Output the [x, y] coordinate of the center of the cell containing the given text.  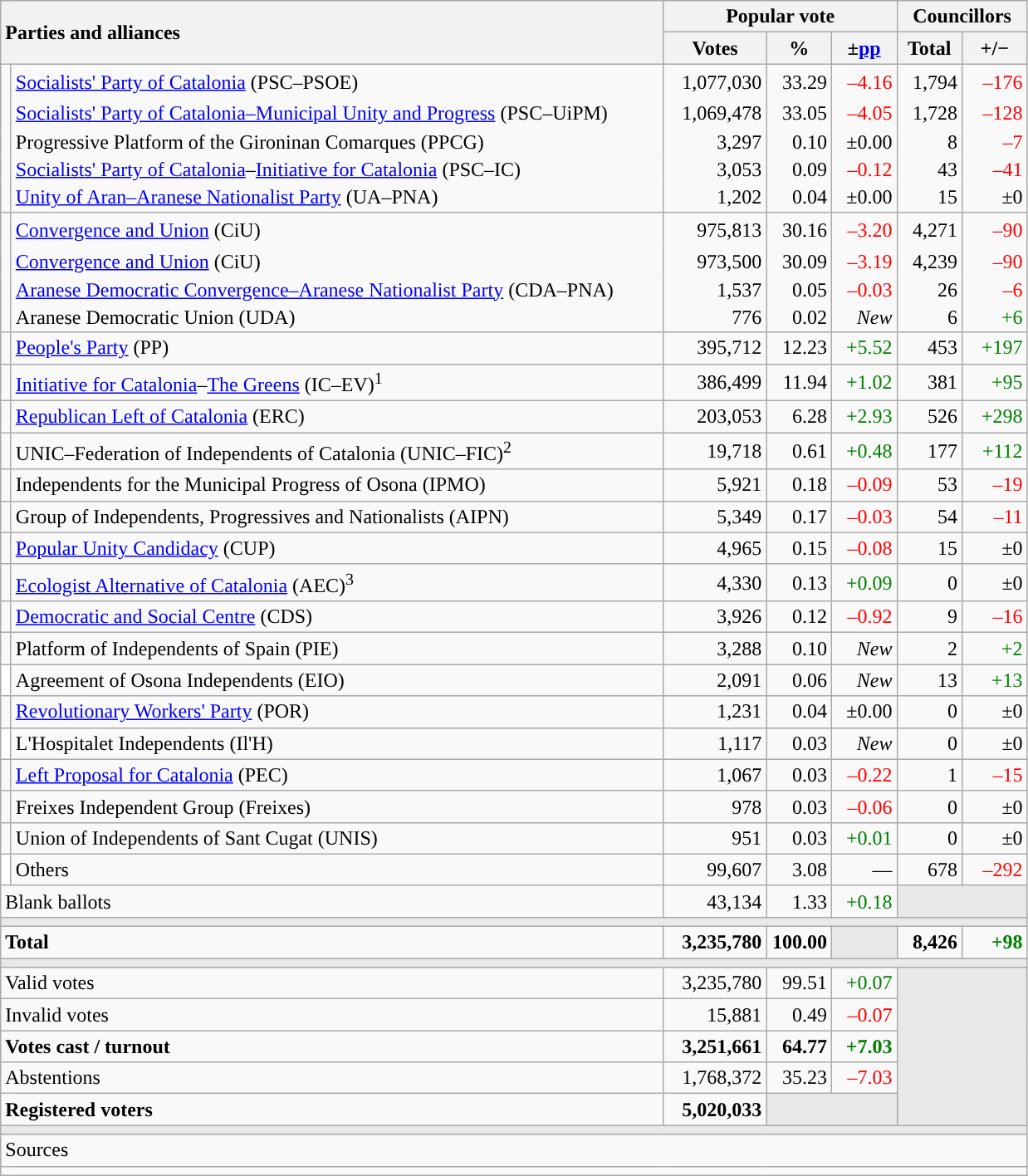
+/− [995, 48]
Valid votes [332, 983]
+0.48 [864, 452]
54 [930, 517]
5,020,033 [715, 1110]
+0.01 [864, 838]
26 [930, 290]
Popular vote [781, 17]
30.09 [799, 262]
Councillors [962, 17]
978 [715, 806]
3.08 [799, 870]
43 [930, 169]
–4.16 [864, 81]
L'Hospitalet Independents (Il'H) [337, 743]
+1.02 [864, 382]
203,053 [715, 417]
1,231 [715, 712]
Sources [514, 1150]
177 [930, 452]
4,239 [930, 262]
–11 [995, 517]
Platform of Independents of Spain (PIE) [337, 649]
–41 [995, 169]
5,349 [715, 517]
0.18 [799, 485]
Agreement of Osona Independents (EIO) [337, 680]
4,965 [715, 548]
–7.03 [864, 1078]
12.23 [799, 348]
Blank ballots [332, 901]
64.77 [799, 1046]
0.49 [799, 1015]
–0.06 [864, 806]
+2.93 [864, 417]
–0.08 [864, 548]
13 [930, 680]
0.02 [799, 318]
Ecologist Alternative of Catalonia (AEC)3 [337, 583]
453 [930, 348]
951 [715, 838]
Abstentions [332, 1078]
— [864, 870]
Freixes Independent Group (Freixes) [337, 806]
–292 [995, 870]
+95 [995, 382]
1,117 [715, 743]
33.05 [799, 114]
Democratic and Social Centre (CDS) [337, 617]
3,053 [715, 169]
8,426 [930, 943]
–176 [995, 81]
–0.12 [864, 169]
Union of Independents of Sant Cugat (UNIS) [337, 838]
+13 [995, 680]
395,712 [715, 348]
Revolutionary Workers' Party (POR) [337, 712]
35.23 [799, 1078]
1,768,372 [715, 1078]
Aranese Democratic Union (UDA) [337, 318]
Votes [715, 48]
8 [930, 142]
–19 [995, 485]
Left Proposal for Catalonia (PEC) [337, 775]
3,251,661 [715, 1046]
0.61 [799, 452]
+112 [995, 452]
1.33 [799, 901]
386,499 [715, 382]
+0.18 [864, 901]
1,069,478 [715, 114]
1 [930, 775]
–3.20 [864, 229]
Socialists' Party of Catalonia–Municipal Unity and Progress (PSC–UiPM) [337, 114]
People's Party (PP) [337, 348]
–7 [995, 142]
+0.09 [864, 583]
6 [930, 318]
Progressive Platform of the Gironinan Comarques (PPCG) [337, 142]
4,330 [715, 583]
Votes cast / turnout [332, 1046]
–0.22 [864, 775]
1,067 [715, 775]
15,881 [715, 1015]
Republican Left of Catalonia (ERC) [337, 417]
UNIC–Federation of Independents of Catalonia (UNIC–FIC)2 [337, 452]
1,537 [715, 290]
+98 [995, 943]
0.12 [799, 617]
6.28 [799, 417]
±pp [864, 48]
99.51 [799, 983]
Parties and alliances [332, 32]
30.16 [799, 229]
–15 [995, 775]
776 [715, 318]
526 [930, 417]
4,271 [930, 229]
Invalid votes [332, 1015]
Registered voters [332, 1110]
–0.07 [864, 1015]
5,921 [715, 485]
33.29 [799, 81]
+197 [995, 348]
2 [930, 649]
–0.92 [864, 617]
+298 [995, 417]
9 [930, 617]
+5.52 [864, 348]
–0.09 [864, 485]
1,202 [715, 198]
678 [930, 870]
0.15 [799, 548]
Initiative for Catalonia–The Greens (IC–EV)1 [337, 382]
0.06 [799, 680]
3,926 [715, 617]
43,134 [715, 901]
53 [930, 485]
3,288 [715, 649]
–3.19 [864, 262]
Group of Independents, Progressives and Nationalists (AIPN) [337, 517]
–6 [995, 290]
0.13 [799, 583]
381 [930, 382]
975,813 [715, 229]
11.94 [799, 382]
1,077,030 [715, 81]
1,794 [930, 81]
+6 [995, 318]
0.05 [799, 290]
2,091 [715, 680]
0.17 [799, 517]
19,718 [715, 452]
Others [337, 870]
+7.03 [864, 1046]
–4.05 [864, 114]
100.00 [799, 943]
1,728 [930, 114]
% [799, 48]
973,500 [715, 262]
+0.07 [864, 983]
–16 [995, 617]
Socialists' Party of Catalonia (PSC–PSOE) [337, 81]
+2 [995, 649]
3,297 [715, 142]
Aranese Democratic Convergence–Aranese Nationalist Party (CDA–PNA) [337, 290]
Unity of Aran–Aranese Nationalist Party (UA–PNA) [337, 198]
–128 [995, 114]
Socialists' Party of Catalonia–Initiative for Catalonia (PSC–IC) [337, 169]
Independents for the Municipal Progress of Osona (IPMO) [337, 485]
0.09 [799, 169]
99,607 [715, 870]
Popular Unity Candidacy (CUP) [337, 548]
